Find where the given text appears and provide that cell's center as [x, y] coordinate. 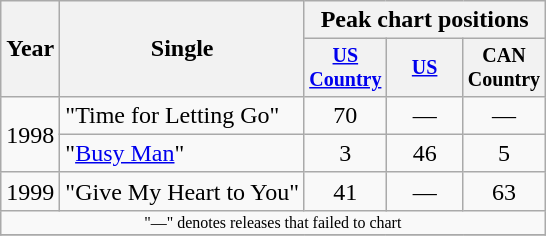
3 [345, 153]
1998 [30, 134]
Peak chart positions [424, 20]
70 [345, 115]
"—" denotes releases that failed to chart [273, 222]
"Time for Letting Go" [182, 115]
1999 [30, 191]
"Give My Heart to You" [182, 191]
41 [345, 191]
63 [504, 191]
CAN Country [504, 68]
"Busy Man" [182, 153]
Single [182, 49]
US Country [345, 68]
Year [30, 49]
US [424, 68]
46 [424, 153]
5 [504, 153]
